Return (X, Y) of the center of cell containing provided text 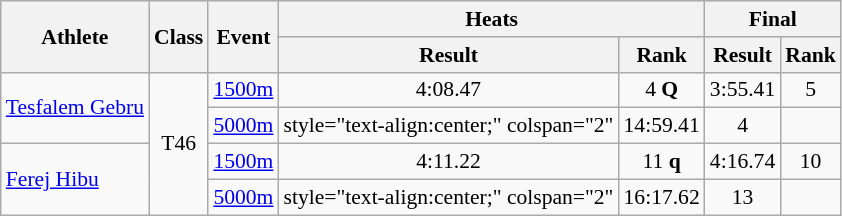
4:08.47 (448, 90)
14:59.41 (661, 126)
Event (243, 36)
Final (773, 19)
Ferej Hibu (75, 180)
Athlete (75, 36)
T46 (178, 143)
10 (810, 162)
13 (742, 197)
11 q (661, 162)
4:11.22 (448, 162)
Tesfalem Gebru (75, 108)
3:55.41 (742, 90)
4 (742, 126)
4 Q (661, 90)
Heats (491, 19)
5 (810, 90)
Class (178, 36)
16:17.62 (661, 197)
4:16.74 (742, 162)
